Find where the given text appears and provide that cell's center as [x, y] coordinate. 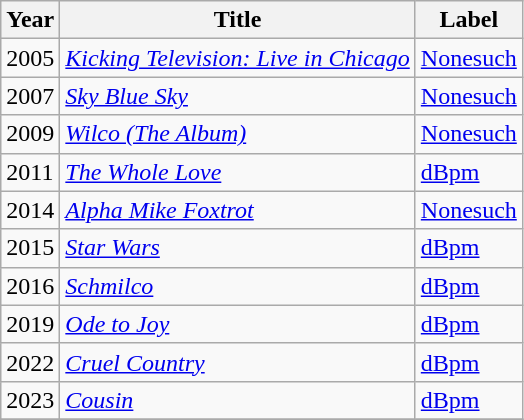
Schmilco [238, 286]
2015 [30, 248]
Title [238, 20]
2023 [30, 400]
The Whole Love [238, 172]
Wilco (The Album) [238, 134]
Sky Blue Sky [238, 96]
Cousin [238, 400]
2005 [30, 58]
2011 [30, 172]
Star Wars [238, 248]
Year [30, 20]
2007 [30, 96]
2019 [30, 324]
Ode to Joy [238, 324]
2022 [30, 362]
Kicking Television: Live in Chicago [238, 58]
2009 [30, 134]
Alpha Mike Foxtrot [238, 210]
2014 [30, 210]
2016 [30, 286]
Label [468, 20]
Cruel Country [238, 362]
